Return the (X, Y) coordinate for the center point of the cell that contains the specified text.  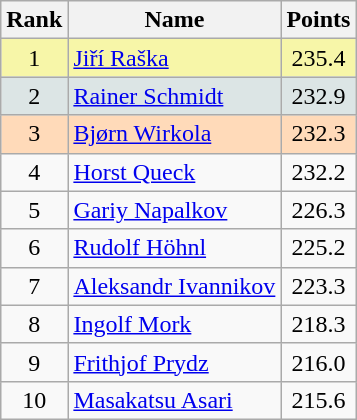
218.3 (318, 324)
223.3 (318, 286)
1 (34, 58)
Masakatsu Asari (174, 400)
Name (174, 20)
Jiří Raška (174, 58)
5 (34, 210)
232.3 (318, 134)
Frithjof Prydz (174, 362)
225.2 (318, 248)
4 (34, 172)
7 (34, 286)
Ingolf Mork (174, 324)
232.9 (318, 96)
Gariy Napalkov (174, 210)
Rudolf Höhnl (174, 248)
Rank (34, 20)
9 (34, 362)
3 (34, 134)
Horst Queck (174, 172)
Aleksandr Ivannikov (174, 286)
6 (34, 248)
2 (34, 96)
235.4 (318, 58)
Rainer Schmidt (174, 96)
10 (34, 400)
226.3 (318, 210)
Points (318, 20)
215.6 (318, 400)
8 (34, 324)
Bjørn Wirkola (174, 134)
232.2 (318, 172)
216.0 (318, 362)
